Capture the cell that displays the provided text and extract its (X, Y) central coordinate. 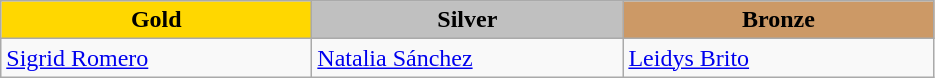
Silver (468, 20)
Natalia Sánchez (468, 58)
Bronze (778, 20)
Sigrid Romero (156, 58)
Leidys Brito (778, 58)
Gold (156, 20)
